Return the [X, Y] coordinate for the center point of the cell that contains the specified text.  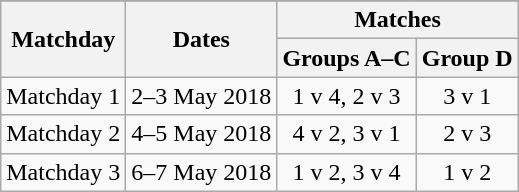
1 v 4, 2 v 3 [346, 96]
Matches [398, 20]
Matchday 2 [64, 134]
4–5 May 2018 [202, 134]
6–7 May 2018 [202, 172]
Matchday 1 [64, 96]
2 v 3 [467, 134]
1 v 2, 3 v 4 [346, 172]
3 v 1 [467, 96]
Groups A–C [346, 58]
1 v 2 [467, 172]
Dates [202, 39]
2–3 May 2018 [202, 96]
4 v 2, 3 v 1 [346, 134]
Matchday [64, 39]
Matchday 3 [64, 172]
Group D [467, 58]
